Extract the [X, Y] coordinate from the center of the cell holding the provided text.  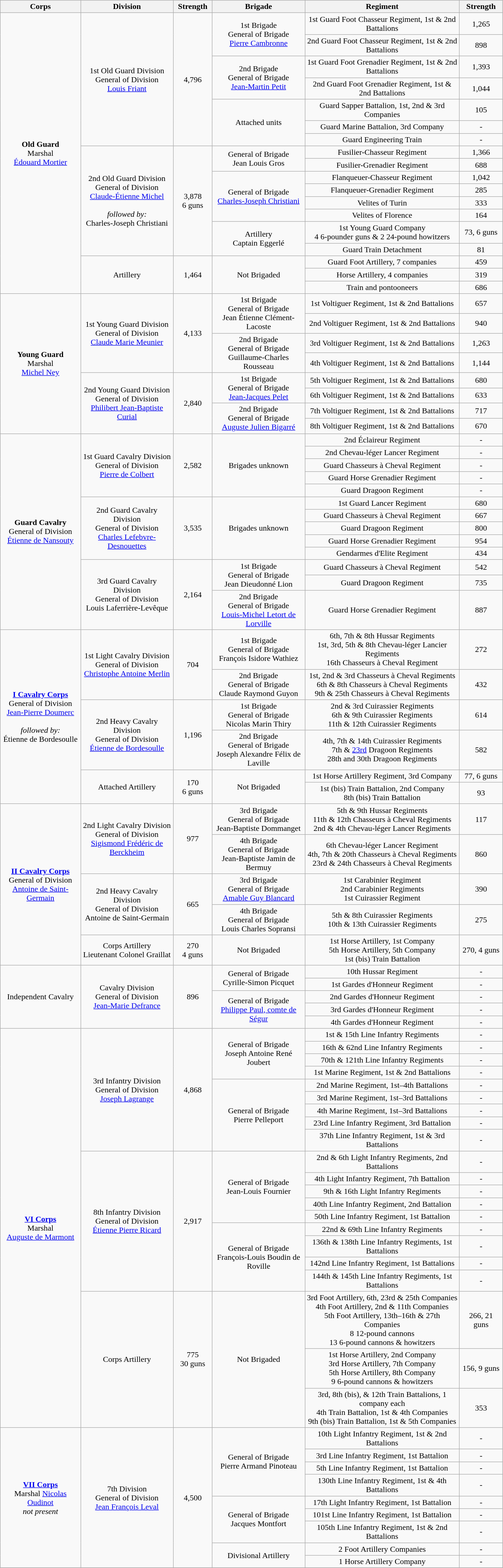
954 [481, 541]
3rd Gardes d'Honneur Regiment [382, 1010]
940 [481, 323]
270, 4 guns [481, 950]
800 [481, 528]
275 [481, 919]
1st Horse Artillery Regiment, 3rd Company [382, 776]
Divisional Artillery [259, 1555]
333 [481, 203]
3rd BrigadeGeneral of BrigadeJean-Baptiste Dommanget [259, 819]
2nd & 3rd Cuirassier Regiments6th & 9th Cuirassier Regiments11th & 12th Cuirassier Regiments [382, 715]
81 [481, 250]
2nd Voltiguer Regiment, 1st & 2nd Battalions [382, 323]
2nd Chevau-léger Lancer Regiment [382, 452]
General of BrigadeJoseph Antoine René Joubert [259, 1054]
General of BrigadePierre Armand Pinoteau [259, 1462]
1st Young Guard DivisionGeneral of DivisionClaude Marie Meunier [127, 333]
50th Line Infantry Regiment, 1st Battalion [382, 1217]
3,8786 guns [193, 201]
1st & 15th Line Infantry Regiments [382, 1035]
4th Voltiguer Regiment, 1st & 2nd Battalions [382, 363]
3rd Voltiguer Regiment, 1st & 2nd Battalions [382, 343]
3,535 [193, 528]
2nd Guard Cavalry DivisionGeneral of DivisionCharles Lefebvre-Desnouettes [127, 528]
4,133 [193, 333]
434 [481, 553]
7th DivisionGeneral of DivisionJean François Leval [127, 1498]
1st Guard Lancer Regiment [382, 503]
717 [481, 411]
3rd Infantry DivisionGeneral of DivisionJoseph Lagrange [127, 1090]
Guard Engineering Train [382, 140]
Train and pontooneers [382, 287]
2nd Old Guard DivisionGeneral of DivisionClaude-Étienne Michelfollowed by:Charles-Joseph Christiani [127, 201]
459 [481, 262]
Fusilier-Chasseur Regiment [382, 152]
5th & 8th Cuirassier Regiments10th & 13th Cuirassier Regiments [382, 919]
2nd Éclaireur Regiment [382, 440]
898 [481, 45]
Velites of Turin [382, 203]
5th Voltiguer Regiment, 1st & 2nd Battalions [382, 380]
General of BrigadeJean-Louis Fournier [259, 1187]
Old GuardMarshalÉdouard Mortier [40, 153]
1st BrigadeGeneral of BrigadePierre Cambronne [259, 34]
1,196 [193, 734]
272 [481, 650]
Brigade [259, 7]
37th Line Infantry Regiment, 1st & 3rd Battalions [382, 1140]
1st, 2nd & 3rd Chasseurs à Cheval Regiments6th & 8th Chasseurs à Cheval Regiments9th & 25th Chasseurs à Cheval Regiments [382, 684]
1,265 [481, 24]
8th Voltiguer Regiment, 1st & 2nd Battalions [382, 426]
7th Voltiguer Regiment, 1st & 2nd Battalions [382, 411]
1st BrigadeGeneral of BrigadeJean Étienne Clément-Lacoste [259, 314]
164 [481, 215]
Artillery [127, 275]
686 [481, 287]
Young GuardMarshalMichel Ney [40, 364]
2nd Heavy Cavalry DivisionGeneral of DivisionÉtienne de Bordesoulle [127, 734]
Guard Marine Battalion, 3rd Company [382, 127]
8th Infantry DivisionGeneral of DivisionÉtienne Pierre Ricard [127, 1221]
1st BrigadeGeneral of BrigadeJean Dieudonné Lion [259, 575]
2nd Guard Foot Chasseur Regiment, 1st & 2nd Battalions [382, 45]
10th Hussar Regiment [382, 972]
542 [481, 567]
860 [481, 854]
Corps Artillery [127, 1360]
319 [481, 275]
582 [481, 750]
1st Voltiguer Regiment, 1st & 2nd Battalions [382, 304]
Fusilier-Grenadier Regiment [382, 165]
1st Horse Artillery, 1st Company5th Horse Artillery, 5th Company1st (bis) Train Battalion [382, 950]
285 [481, 190]
136th & 138th Line Infantry Regiments, 1st Battalions [382, 1246]
1st Old Guard DivisionGeneral of DivisionLouis Friant [127, 80]
3rd Guard Cavalry DivisionGeneral of DivisionLouis Laferrière-Levêque [127, 595]
4,796 [193, 80]
77, 6 guns [481, 776]
390 [481, 889]
1st Guard Cavalry DivisionGeneral of DivisionPierre de Colbert [127, 465]
633 [481, 395]
Guard Train Detachment [382, 250]
4th, 7th & 14th Cuirassier Regiments7th & 23rd Dragoon Regiments28th and 30th Dragoon Regiments [382, 750]
Horse Artillery, 4 companies [382, 275]
17th Light Infantry Regiment, 1st Battalion [382, 1502]
2nd & 6th Light Infantry Regiments, 2nd Battalions [382, 1161]
2nd BrigadeGeneral of BrigadeClaude Raymond Guyon [259, 684]
General of BrigadeJean Louis Gros [259, 158]
3rd, 8th (bis), & 12th Train Battalions, 1 company each4th Train Battalion, 1st & 4th Companies9th (bis) Train Battalion, 1st & 5th Companies [382, 1408]
2,840 [193, 403]
General of BrigadeCharles-Joseph Christiani [259, 196]
Attached units [259, 123]
614 [481, 715]
2nd BrigadeGeneral of BrigadeAuguste Julien Bigarré [259, 418]
77530 guns [193, 1360]
Independent Cavalry [40, 997]
I Cavalry CorpsGeneral of DivisionJean-Pierre Doumercfollowed by:Étienne de Bordesoulle [40, 717]
3rd BrigadeGeneral of BrigadeAmable Guy Blancard [259, 889]
667 [481, 516]
1st Horse Artillery, 2nd Company3rd Horse Artillery, 7th Company5th Horse Artillery, 8th Company9 6-pound cannons & howitzers [382, 1368]
1st Guard Foot Grenadier Regiment, 1st & 2nd Battalions [382, 67]
2nd Guard Foot Grenadier Regiment, 1st & 2nd Battalions [382, 88]
II Cavalry CorpsGeneral of DivisionAntoine de Saint-Germain [40, 884]
977 [193, 839]
Attached Artillery [127, 787]
4th BrigadeGeneral of BrigadeJean-Baptiste Jamin de Bermuy [259, 854]
Corps [40, 7]
16th & 62nd Line Infantry Regiments [382, 1047]
40th Line Infantry Regiment, 2nd Battalion [382, 1204]
735 [481, 583]
6th Chevau-léger Lancer Regiment4th, 7th & 20th Chasseurs à Cheval Regiments23rd & 24th Chasseurs à Cheval Regiments [382, 854]
4th Marine Regiment, 1st–3rd Battalions [382, 1110]
1st BrigadeGeneral of BrigadeNicolas Marin Thiry [259, 715]
5th Line Infantry Regiment, 1st Battalion [382, 1468]
Guard Foot Artillery, 7 companies [382, 262]
1st BrigadeGeneral of BrigadeFrançois Isidore Wathiez [259, 650]
887 [481, 610]
Flanqueuer-Chasseur Regiment [382, 177]
130th Line Infantry Regiment, 1st & 4th Battalions [382, 1485]
General of BrigadeFrançois-Louis Boudin de Roville [259, 1257]
432 [481, 684]
1,366 [481, 152]
General of BrigadeJacques Montfort [259, 1519]
1 Horse Artillery Company [382, 1562]
4th Gardes d'Honneur Regiment [382, 1022]
2,917 [193, 1221]
2nd Marine Regiment, 1st–4th Battalions [382, 1085]
2nd Light Cavalry DivisionGeneral of DivisionSigismond Frédéric de Berckheim [127, 839]
688 [481, 165]
Guard CavalryGeneral of DivisionÉtienne de Nansouty [40, 532]
2 Foot Artillery Companies [382, 1549]
9th & 16th Light Infantry Regiments [382, 1191]
General of BrigadeCyrille-Simon Picquet [259, 978]
670 [481, 426]
2704 guns [193, 950]
657 [481, 304]
2nd Young Guard DivisionGeneral of DivisionPhilibert Jean-Baptiste Curial [127, 403]
VII CorpsMarshal Nicolas Oudinotnot present [40, 1498]
105th Line Infantry Regiment, 1st & 2nd Battalions [382, 1532]
General of BrigadePierre Pelleport [259, 1115]
101st Line Infantry Regiment, 1st Battalion [382, 1515]
VI CorpsMarshalAuguste de Marmont [40, 1228]
1,044 [481, 88]
2nd BrigadeGeneral of BrigadeLouis-Michel Letort de Lorville [259, 610]
3rd Marine Regiment, 1st–3rd Battalions [382, 1098]
Flanqueuer-Grenadier Regiment [382, 190]
156, 9 guns [481, 1368]
1,263 [481, 343]
1,144 [481, 363]
Gendarmes d'Elite Regiment [382, 553]
1st BrigadeGeneral of BrigadeJean-Jacques Pelet [259, 388]
Division [127, 7]
Guard Sapper Battalion, 1st, 2nd & 3rd Companies [382, 110]
70th & 121th Line Infantry Regiments [382, 1060]
1706 guns [193, 787]
1st Carabinier Regiment2nd Carabinier Regiments1st Cuirassier Regiment [382, 889]
1st Light Cavalry DivisionGeneral of DivisionChristophe Antoine Merlin [127, 665]
4,868 [193, 1090]
105 [481, 110]
73, 6 guns [481, 233]
2,582 [193, 465]
704 [193, 665]
144th & 145th Line Infantry Regiments, 1st Battalions [382, 1281]
1,042 [481, 177]
117 [481, 819]
2nd BrigadeGeneral of BrigadeGuillaume-Charles Rousseau [259, 353]
ArtilleryCaptain Eggerlé [259, 239]
1,464 [193, 275]
665 [193, 904]
6th, 7th & 8th Hussar Regiments1st, 3rd, 5th & 8th Chevau-léger Lancier Regiments16th Chasseurs à Cheval Regiment [382, 650]
22nd & 69th Line Infantry Regiments [382, 1229]
2,164 [193, 595]
4,500 [193, 1498]
93 [481, 793]
896 [193, 997]
23rd Line Infantry Regiment, 3rd Battalion [382, 1123]
2nd BrigadeGeneral of BrigadeJean-Martin Petit [259, 78]
1st Guard Foot Chasseur Regiment, 1st & 2nd Battalions [382, 24]
Cavalry DivisionGeneral of DivisionJean-Marie Defrance [127, 997]
1,393 [481, 67]
10th Light Infantry Regiment, 1st & 2nd Battalions [382, 1438]
1st Gardes d'Honneur Regiment [382, 984]
266, 21 guns [481, 1320]
142nd Line Infantry Regiment, 1st Battalions [382, 1263]
1st Young Guard Company4 6-pounder guns & 2 24-pound howitzers [382, 233]
353 [481, 1408]
Velites of Florence [382, 215]
4th Light Infantry Regiment, 7th Battalion [382, 1179]
4th BrigadeGeneral of BrigadeLouis Charles Sopransi [259, 919]
Corps ArtilleryLieutenant Colonel Graillat [127, 950]
2nd Gardes d'Honneur Regiment [382, 997]
5th & 9th Hussar Regiments11th & 12th Chasseurs à Cheval Regiments2nd & 4th Chevau-léger Lancer Regiments [382, 819]
2nd Heavy Cavalry DivisionGeneral of DivisionAntoine de Saint-Germain [127, 904]
Regiment [382, 7]
1st (bis) Train Battalion, 2nd Company8th (bis) Train Battalion [382, 793]
1st Marine Regiment, 1st & 2nd Battalions [382, 1073]
General of BrigadePhilippe Paul, comte de Ségur [259, 1010]
2nd BrigadeGeneral of BrigadeJoseph Alexandre Félix de Laville [259, 750]
3rd Line Infantry Regiment, 1st Battalion [382, 1455]
6th Voltiguer Regiment, 1st & 2nd Battalions [382, 395]
